Pinpoint the cell where the given text exists, returning its (x, y) midpoint coordinate. 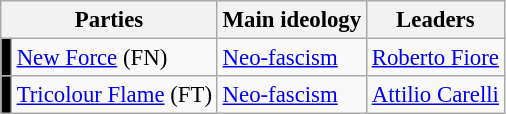
New Force (FN) (114, 58)
Tricolour Flame (FT) (114, 95)
Parties (110, 20)
Attilio Carelli (435, 95)
Main ideology (292, 20)
Roberto Fiore (435, 58)
Leaders (435, 20)
